Determine the (x, y) coordinate at the center of the cell enclosing the given text.  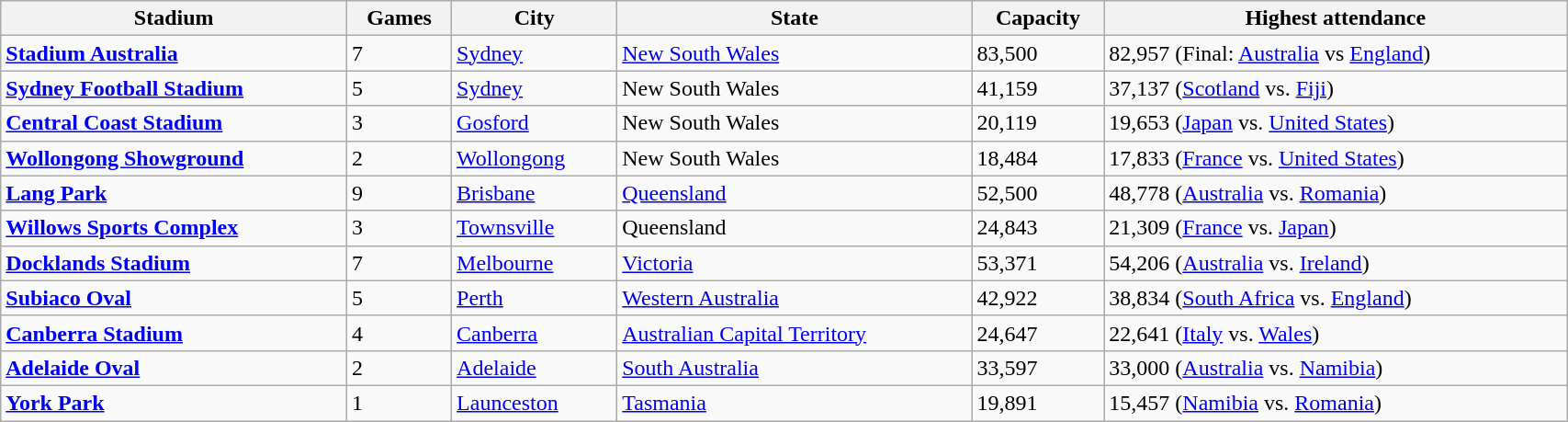
Wollongong Showground (175, 158)
Docklands Stadium (175, 263)
54,206 (Australia vs. Ireland) (1336, 263)
Gosford (535, 123)
Adelaide (535, 368)
52,500 (1038, 193)
4 (400, 333)
City (535, 18)
15,457 (Namibia vs. Romania) (1336, 403)
Australian Capital Territory (795, 333)
33,000 (Australia vs. Namibia) (1336, 368)
42,922 (1038, 298)
Subiaco Oval (175, 298)
82,957 (Final: Australia vs England) (1336, 53)
Victoria (795, 263)
Perth (535, 298)
Lang Park (175, 193)
22,641 (Italy vs. Wales) (1336, 333)
Highest attendance (1336, 18)
Canberra Stadium (175, 333)
Wollongong (535, 158)
South Australia (795, 368)
Canberra (535, 333)
Brisbane (535, 193)
Games (400, 18)
18,484 (1038, 158)
19,653 (Japan vs. United States) (1336, 123)
17,833 (France vs. United States) (1336, 158)
Willows Sports Complex (175, 228)
48,778 (Australia vs. Romania) (1336, 193)
21,309 (France vs. Japan) (1336, 228)
Adelaide Oval (175, 368)
Stadium (175, 18)
Tasmania (795, 403)
Stadium Australia (175, 53)
83,500 (1038, 53)
24,843 (1038, 228)
37,137 (Scotland vs. Fiji) (1336, 88)
State (795, 18)
19,891 (1038, 403)
Melbourne (535, 263)
24,647 (1038, 333)
Capacity (1038, 18)
Western Australia (795, 298)
Townsville (535, 228)
20,119 (1038, 123)
33,597 (1038, 368)
53,371 (1038, 263)
9 (400, 193)
Launceston (535, 403)
Sydney Football Stadium (175, 88)
Central Coast Stadium (175, 123)
38,834 (South Africa vs. England) (1336, 298)
41,159 (1038, 88)
1 (400, 403)
York Park (175, 403)
